Scan for the cell matching the given text and deliver its (X, Y) coordinate at center. 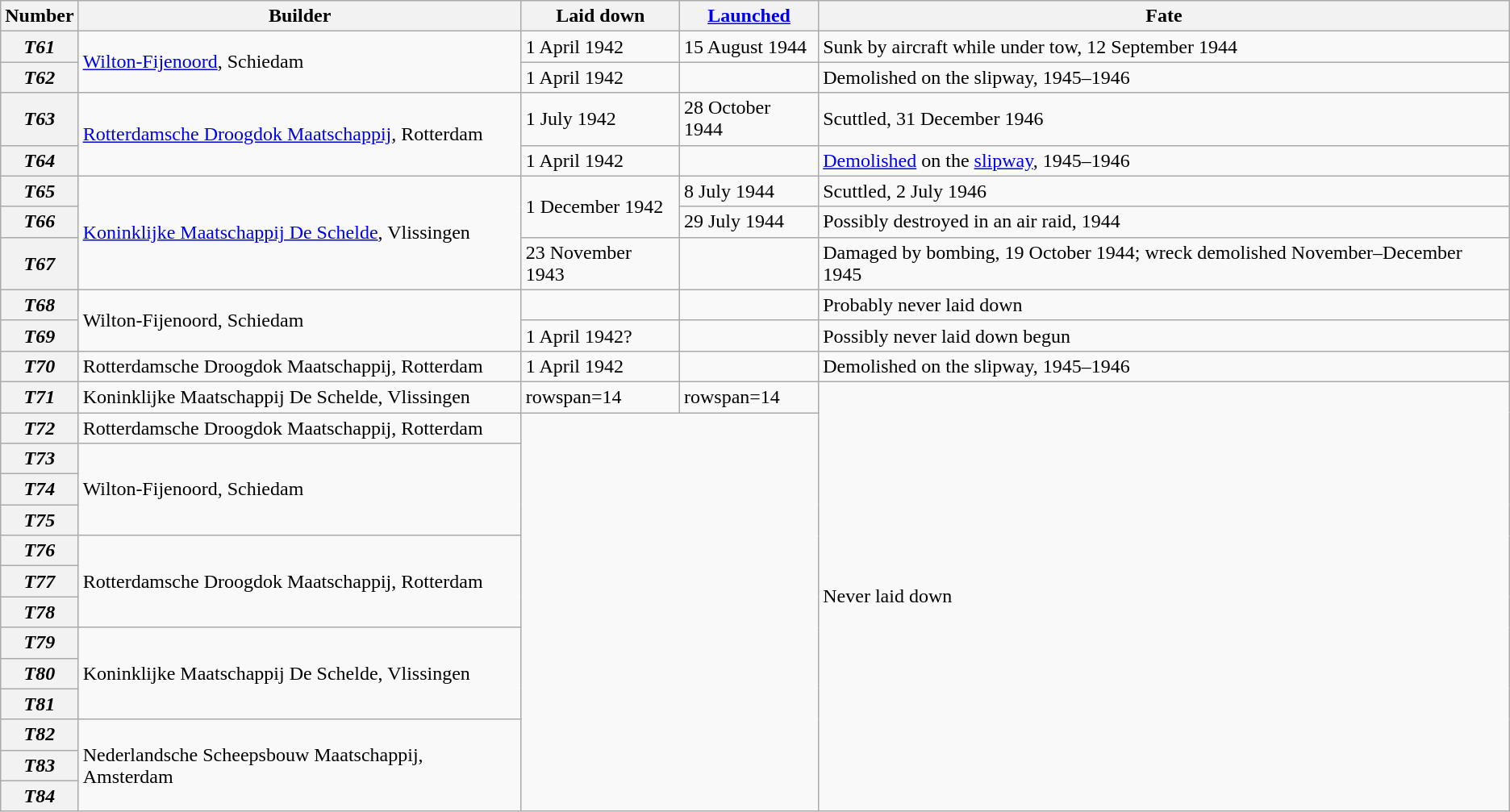
T74 (40, 489)
29 July 1944 (749, 222)
Number (40, 16)
T68 (40, 305)
T79 (40, 643)
23 November 1943 (600, 263)
T82 (40, 735)
8 July 1944 (749, 191)
Scuttled, 2 July 1946 (1165, 191)
Damaged by bombing, 19 October 1944; wreck demolished November–December 1945 (1165, 263)
T75 (40, 520)
T63 (40, 119)
T70 (40, 366)
T77 (40, 581)
1 April 1942? (600, 335)
T66 (40, 222)
T72 (40, 428)
Builder (300, 16)
T64 (40, 160)
1 July 1942 (600, 119)
Probably never laid down (1165, 305)
Fate (1165, 16)
T76 (40, 551)
Laid down (600, 16)
Launched (749, 16)
T81 (40, 704)
T78 (40, 612)
Sunk by aircraft while under tow, 12 September 1944 (1165, 47)
Scuttled, 31 December 1946 (1165, 119)
28 October 1944 (749, 119)
Never laid down (1165, 597)
T71 (40, 397)
T67 (40, 263)
Nederlandsche Scheepsbouw Maatschappij, Amsterdam (300, 765)
T62 (40, 77)
T80 (40, 673)
T84 (40, 796)
Possibly destroyed in an air raid, 1944 (1165, 222)
T69 (40, 335)
T61 (40, 47)
1 December 1942 (600, 206)
T73 (40, 459)
T65 (40, 191)
T83 (40, 765)
15 August 1944 (749, 47)
Possibly never laid down begun (1165, 335)
